Locate the cell with the specified text and output its [X, Y] center coordinate. 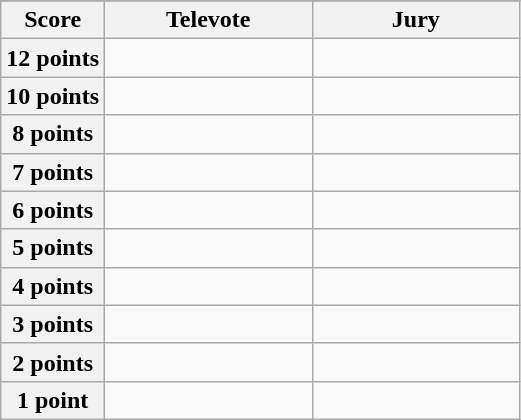
6 points [53, 210]
2 points [53, 362]
Score [53, 20]
12 points [53, 58]
4 points [53, 286]
10 points [53, 96]
Jury [416, 20]
8 points [53, 134]
Televote [209, 20]
3 points [53, 324]
1 point [53, 400]
5 points [53, 248]
7 points [53, 172]
